Provide the [X, Y] coordinate of the cell's center where the given text is located.  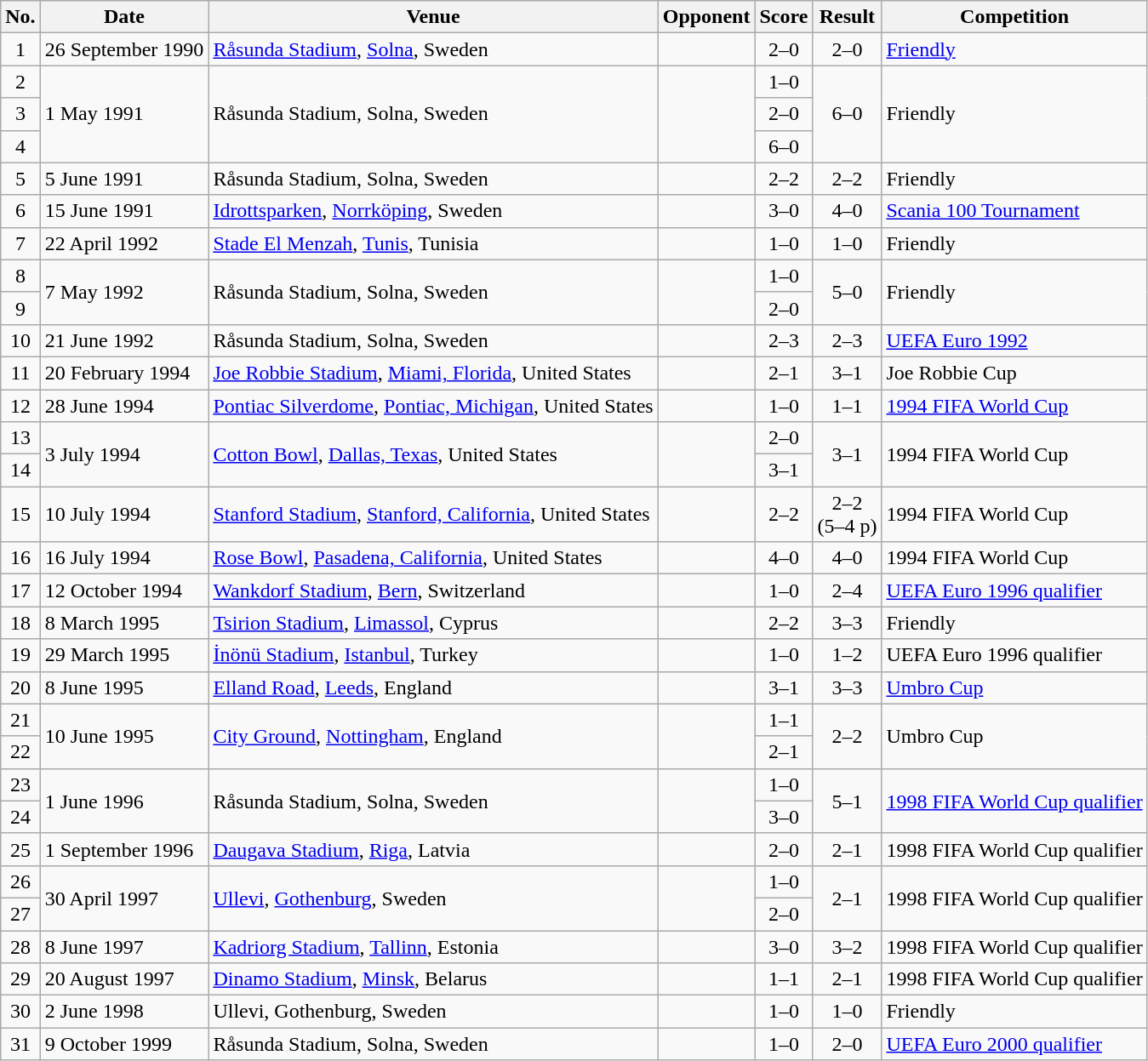
City Ground, Nottingham, England [433, 736]
Result [848, 17]
UEFA Euro 2000 qualifier [1014, 1044]
11 [20, 373]
28 [20, 947]
16 [20, 558]
20 August 1997 [124, 979]
Pontiac Silverdome, Pontiac, Michigan, United States [433, 406]
13 [20, 438]
20 [20, 687]
3 July 1994 [124, 454]
Idrottsparken, Norrköping, Sweden [433, 211]
Tsirion Stadium, Limassol, Cyprus [433, 623]
2 June 1998 [124, 1012]
9 October 1999 [124, 1044]
UEFA Euro 1992 [1014, 340]
3–2 [848, 947]
Stanford Stadium, Stanford, California, United States [433, 514]
23 [20, 784]
Joe Robbie Stadium, Miami, Florida, United States [433, 373]
6 [20, 211]
Scania 100 Tournament [1014, 211]
Stade El Menzah, Tunis, Tunisia [433, 243]
Wankdorf Stadium, Bern, Switzerland [433, 590]
8 [20, 276]
1 September 1996 [124, 849]
Date [124, 17]
12 [20, 406]
2–2(5–4 p) [848, 514]
27 [20, 914]
14 [20, 471]
No. [20, 17]
Venue [433, 17]
5–0 [848, 292]
3 [20, 114]
20 February 1994 [124, 373]
Elland Road, Leeds, England [433, 687]
10 July 1994 [124, 514]
2 [20, 82]
Dinamo Stadium, Minsk, Belarus [433, 979]
Opponent [706, 17]
29 March 1995 [124, 655]
Joe Robbie Cup [1014, 373]
21 June 1992 [124, 340]
1 [20, 49]
19 [20, 655]
1 June 1996 [124, 801]
Kadriorg Stadium, Tallinn, Estonia [433, 947]
18 [20, 623]
21 [20, 720]
31 [20, 1044]
4 [20, 146]
12 October 1994 [124, 590]
İnönü Stadium, Istanbul, Turkey [433, 655]
Competition [1014, 17]
25 [20, 849]
Rose Bowl, Pasadena, California, United States [433, 558]
Score [784, 17]
2–4 [848, 590]
Cotton Bowl, Dallas, Texas, United States [433, 454]
29 [20, 979]
30 [20, 1012]
8 June 1995 [124, 687]
24 [20, 817]
22 April 1992 [124, 243]
26 [20, 881]
17 [20, 590]
30 April 1997 [124, 898]
1–2 [848, 655]
5 [20, 179]
16 July 1994 [124, 558]
15 [20, 514]
28 June 1994 [124, 406]
9 [20, 308]
8 March 1995 [124, 623]
Daugava Stadium, Riga, Latvia [433, 849]
7 [20, 243]
10 June 1995 [124, 736]
5 June 1991 [124, 179]
10 [20, 340]
15 June 1991 [124, 211]
5–1 [848, 801]
26 September 1990 [124, 49]
8 June 1997 [124, 947]
7 May 1992 [124, 292]
1 May 1991 [124, 114]
22 [20, 752]
